From the cell containing the given text, extract its center point as [x, y] coordinate. 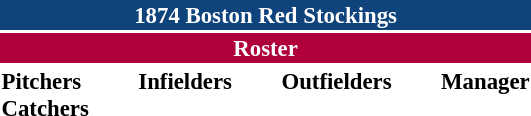
Roster [266, 48]
1874 Boston Red Stockings [266, 15]
